Return the (X, Y) coordinate for the center point of the cell that contains the specified text.  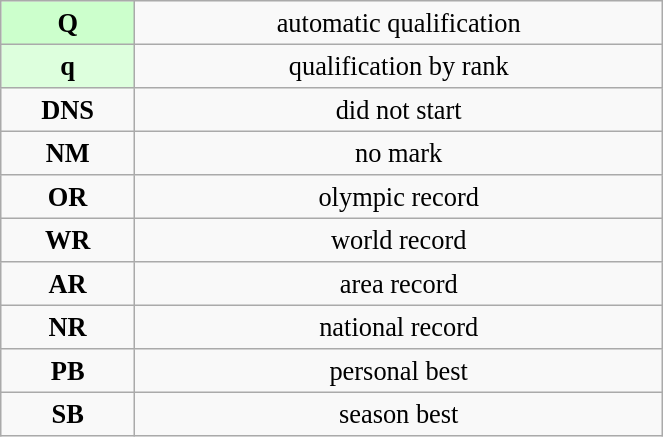
national record (399, 327)
AR (68, 284)
qualification by rank (399, 66)
PB (68, 371)
OR (68, 197)
world record (399, 240)
WR (68, 240)
Q (68, 22)
area record (399, 284)
SB (68, 414)
NM (68, 153)
no mark (399, 153)
DNS (68, 109)
did not start (399, 109)
NR (68, 327)
personal best (399, 371)
q (68, 66)
automatic qualification (399, 22)
season best (399, 414)
olympic record (399, 197)
